Extract the (X, Y) coordinate from the center of the cell holding the provided text.  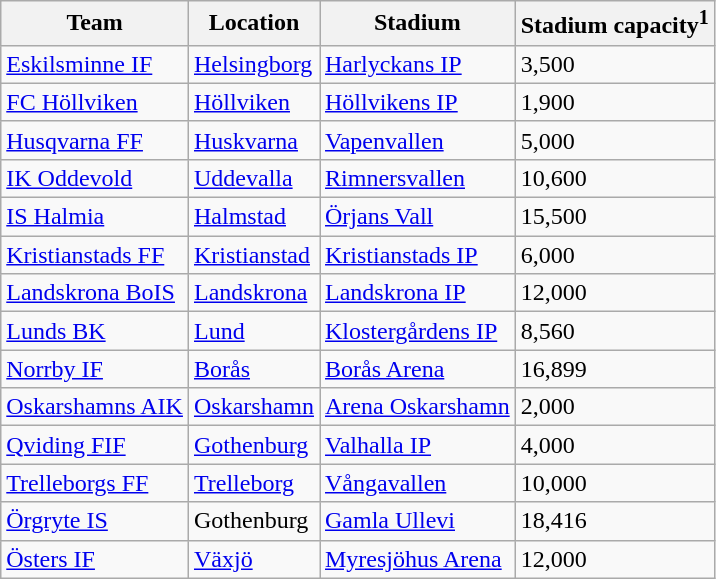
Örjans Vall (418, 217)
Helsingborg (254, 64)
Location (254, 24)
Stadium (418, 24)
Höllvikens IP (418, 102)
Halmstad (254, 217)
10,600 (614, 178)
Trelleborg (254, 483)
6,000 (614, 255)
FC Höllviken (95, 102)
IS Halmia (95, 217)
Höllviken (254, 102)
Gamla Ullevi (418, 521)
Oskarshamns AIK (95, 407)
Trelleborgs FF (95, 483)
Arena Oskarshamn (418, 407)
Borås (254, 369)
5,000 (614, 140)
Norrby IF (95, 369)
2,000 (614, 407)
Husqvarna FF (95, 140)
4,000 (614, 445)
Team (95, 24)
18,416 (614, 521)
1,900 (614, 102)
Borås Arena (418, 369)
Lunds BK (95, 331)
Huskvarna (254, 140)
Klostergårdens IP (418, 331)
Växjö (254, 559)
Landskrona BoIS (95, 293)
8,560 (614, 331)
Östers IF (95, 559)
Rimnersvallen (418, 178)
Vapenvallen (418, 140)
Örgryte IS (95, 521)
Harlyckans IP (418, 64)
Vångavallen (418, 483)
Landskrona (254, 293)
Valhalla IP (418, 445)
15,500 (614, 217)
Kristianstads IP (418, 255)
Myresjöhus Arena (418, 559)
Landskrona IP (418, 293)
IK Oddevold (95, 178)
Lund (254, 331)
Qviding FIF (95, 445)
10,000 (614, 483)
Eskilsminne IF (95, 64)
Stadium capacity1 (614, 24)
Uddevalla (254, 178)
3,500 (614, 64)
Oskarshamn (254, 407)
16,899 (614, 369)
Kristianstad (254, 255)
Kristianstads FF (95, 255)
